Scan for the cell matching the given text and deliver its (X, Y) coordinate at center. 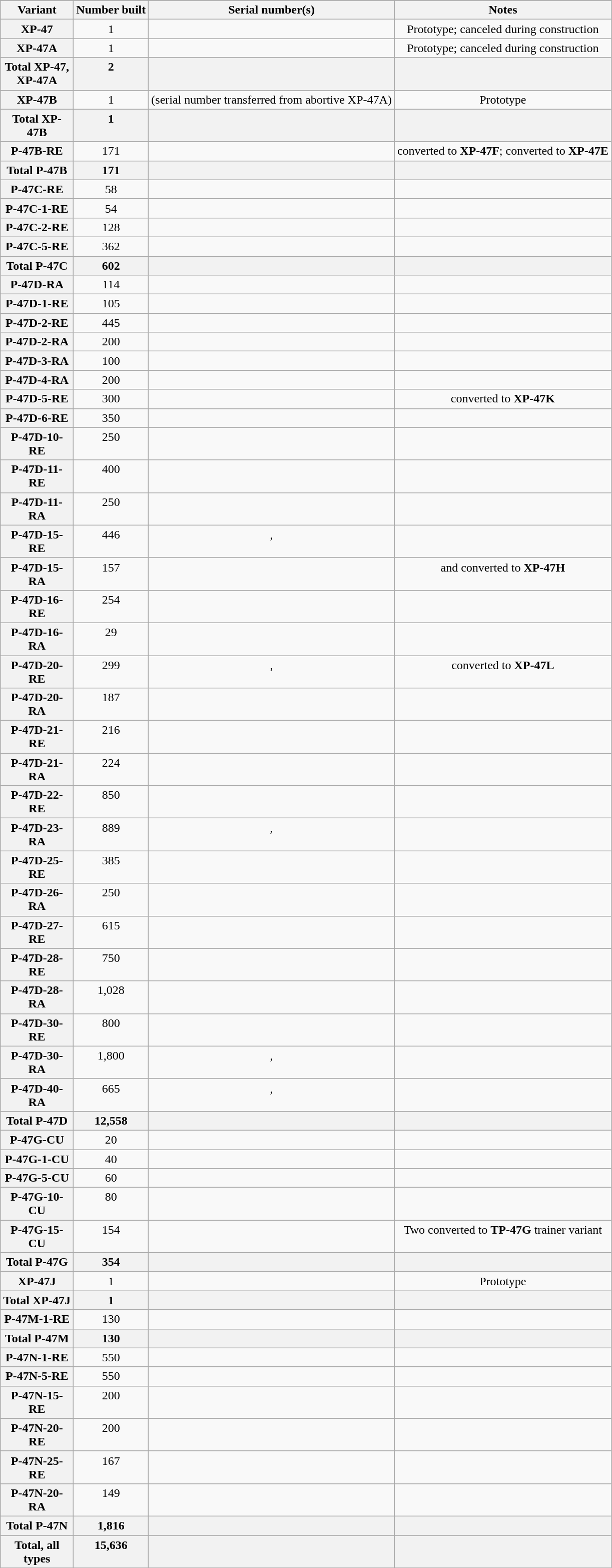
P-47D-30-RA (37, 1062)
P-47D-28-RE (37, 965)
105 (111, 304)
converted to XP-47K (502, 399)
P-47N-5-RE (37, 1376)
Variant (37, 10)
20 (111, 1140)
Total XP-47J (37, 1300)
Total P-47C (37, 266)
187 (111, 705)
Total P-47D (37, 1121)
P-47C-1-RE (37, 208)
P-47D-40-RA (37, 1095)
P-47D-5-RE (37, 399)
149 (111, 1499)
XP-47B (37, 100)
P-47D-21-RE (37, 737)
converted to XP-47L (502, 672)
Total P-47G (37, 1262)
P-47D-3-RA (37, 361)
Number built (111, 10)
P-47D-2-RA (37, 342)
P-47D-2-RE (37, 323)
15,636 (111, 1551)
665 (111, 1095)
Two converted to TP-47G trainer variant (502, 1236)
Total XP-47, XP-47A (37, 74)
P-47D-26-RA (37, 900)
P-47D-RA (37, 285)
converted to XP-47F; converted to XP-47E (502, 151)
P-47N-20-RE (37, 1434)
1,816 (111, 1525)
167 (111, 1467)
354 (111, 1262)
80 (111, 1204)
P-47D-23-RA (37, 835)
P-47C-RE (37, 189)
58 (111, 189)
29 (111, 639)
1,028 (111, 997)
P-47M-1-RE (37, 1319)
157 (111, 574)
(serial number transferred from abortive XP-47A) (272, 100)
P-47D-4-RA (37, 380)
P-47G-5-CU (37, 1178)
615 (111, 932)
P-47D-16-RE (37, 607)
154 (111, 1236)
114 (111, 285)
602 (111, 266)
P-47C-2-RE (37, 227)
P-47D-28-RA (37, 997)
100 (111, 361)
299 (111, 672)
Total P-47B (37, 170)
12,558 (111, 1121)
60 (111, 1178)
P-47G-1-CU (37, 1159)
385 (111, 867)
P-47D-27-RE (37, 932)
Notes (502, 10)
XP-47J (37, 1281)
P-47D-20-RE (37, 672)
40 (111, 1159)
P-47N-15-RE (37, 1402)
1,800 (111, 1062)
P-47G-10-CU (37, 1204)
54 (111, 208)
P-47D-25-RE (37, 867)
350 (111, 418)
889 (111, 835)
224 (111, 770)
P-47D-22-RE (37, 802)
P-47D-16-RA (37, 639)
P-47D-21-RA (37, 770)
128 (111, 227)
362 (111, 246)
P-47G-CU (37, 1140)
Serial number(s) (272, 10)
400 (111, 476)
P-47D-15-RE (37, 542)
216 (111, 737)
P-47N-25-RE (37, 1467)
P-47N-1-RE (37, 1357)
XP-47 (37, 29)
P-47D-11-RE (37, 476)
Total P-47N (37, 1525)
Total XP-47B (37, 125)
750 (111, 965)
and converted to XP-47H (502, 574)
300 (111, 399)
P-47D-1-RE (37, 304)
P-47N-20-RA (37, 1499)
Total, all types (37, 1551)
P-47D-20-RA (37, 705)
254 (111, 607)
P-47D-30-RE (37, 1030)
P-47C-5-RE (37, 246)
P-47D-10-RE (37, 443)
XP-47A (37, 48)
Total P-47M (37, 1338)
P-47G-15-CU (37, 1236)
446 (111, 542)
800 (111, 1030)
P-47B-RE (37, 151)
850 (111, 802)
P-47D-11-RA (37, 508)
445 (111, 323)
2 (111, 74)
P-47D-15-RA (37, 574)
P-47D-6-RE (37, 418)
